Return (x, y) of the center of cell containing provided text 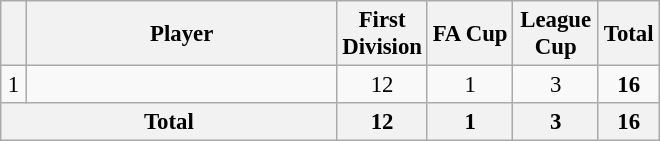
Player (182, 34)
League Cup (556, 34)
First Division (382, 34)
FA Cup (470, 34)
